Return (x, y) of the center of cell containing provided text 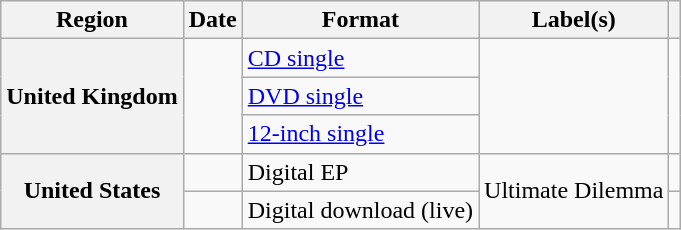
Region (92, 20)
United Kingdom (92, 96)
Format (360, 20)
CD single (360, 58)
Ultimate Dilemma (574, 191)
Label(s) (574, 20)
Digital download (live) (360, 210)
United States (92, 191)
12-inch single (360, 134)
Digital EP (360, 172)
Date (212, 20)
DVD single (360, 96)
